Return (X, Y) of the center of cell containing provided text 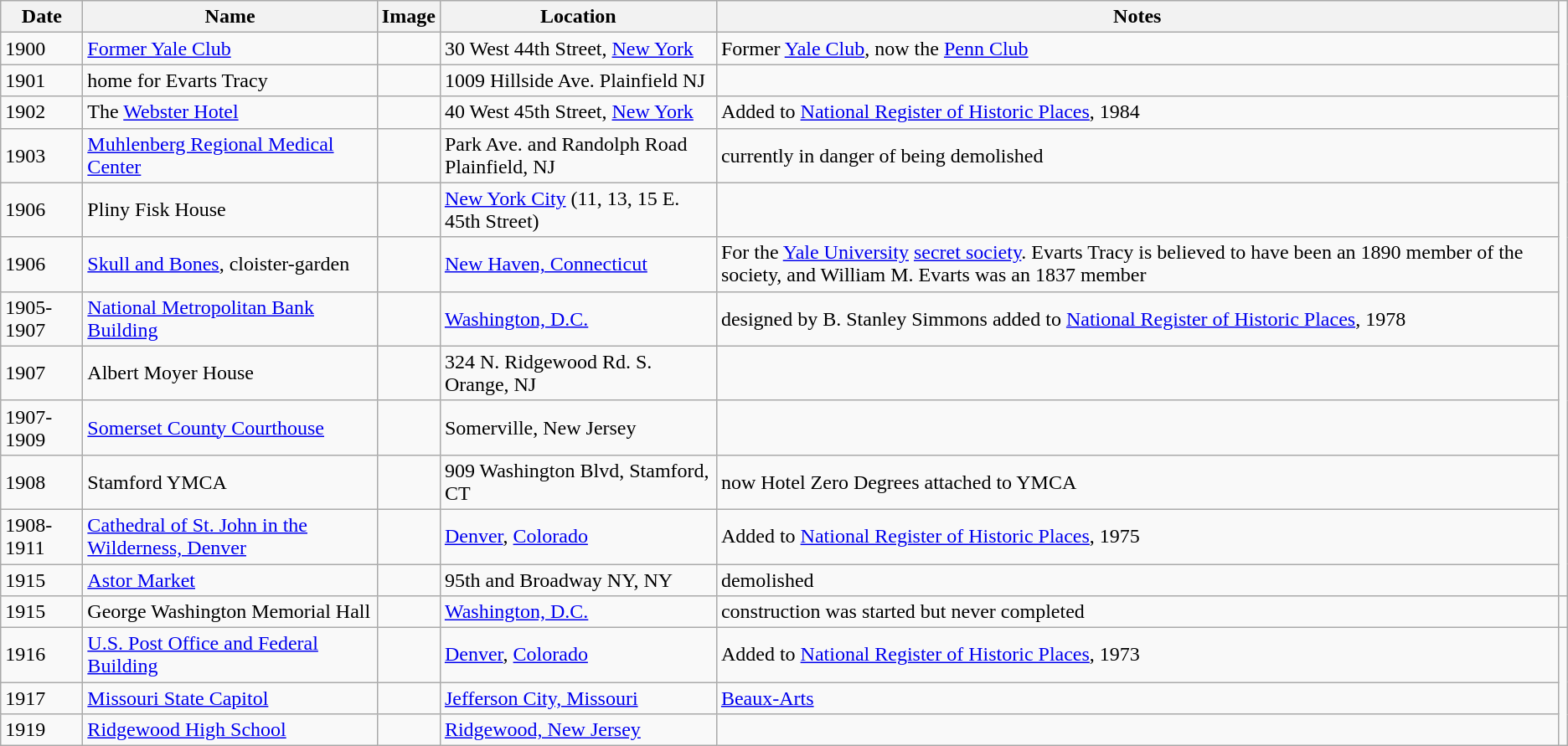
National Metropolitan Bank Building (230, 318)
1917 (42, 698)
95th and Broadway NY, NY (578, 580)
Missouri State Capitol (230, 698)
Skull and Bones, cloister-garden (230, 265)
1901 (42, 80)
Former Yale Club (230, 49)
New York City (11, 13, 15 E. 45th Street) (578, 209)
For the Yale University secret society. Evarts Tracy is believed to have been an 1890 member of the society, and William M. Evarts was an 1837 member (1137, 265)
30 West 44th Street, New York (578, 49)
Ridgewood, New Jersey (578, 730)
Location (578, 17)
Somerville, New Jersey (578, 427)
The Webster Hotel (230, 112)
home for Evarts Tracy (230, 80)
George Washington Memorial Hall (230, 612)
designed by B. Stanley Simmons added to National Register of Historic Places, 1978 (1137, 318)
now Hotel Zero Degrees attached to YMCA (1137, 482)
1009 Hillside Ave. Plainfield NJ (578, 80)
1908-1911 (42, 536)
Former Yale Club, now the Penn Club (1137, 49)
construction was started but never completed (1137, 612)
Albert Moyer House (230, 373)
Image (409, 17)
Muhlenberg Regional Medical Center (230, 156)
Beaux-Arts (1137, 698)
324 N. Ridgewood Rd. S. Orange, NJ (578, 373)
1916 (42, 655)
1908 (42, 482)
Name (230, 17)
1919 (42, 730)
909 Washington Blvd, Stamford, CT (578, 482)
Ridgewood High School (230, 730)
1900 (42, 49)
U.S. Post Office and Federal Building (230, 655)
demolished (1137, 580)
1902 (42, 112)
1907 (42, 373)
currently in danger of being demolished (1137, 156)
Added to National Register of Historic Places, 1975 (1137, 536)
New Haven, Connecticut (578, 265)
1905-1907 (42, 318)
Stamford YMCA (230, 482)
Added to National Register of Historic Places, 1973 (1137, 655)
Jefferson City, Missouri (578, 698)
Date (42, 17)
Astor Market (230, 580)
1907-1909 (42, 427)
40 West 45th Street, New York (578, 112)
Park Ave. and Randolph Road Plainfield, NJ (578, 156)
Cathedral of St. John in the Wilderness, Denver (230, 536)
Somerset County Courthouse (230, 427)
Notes (1137, 17)
Pliny Fisk House (230, 209)
1903 (42, 156)
Added to National Register of Historic Places, 1984 (1137, 112)
